Extract the (x, y) coordinate from the center of the cell holding the provided text.  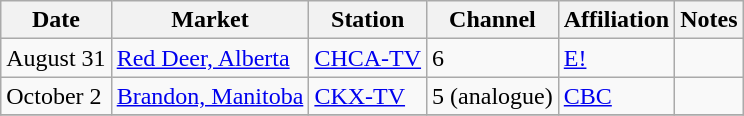
CBC (616, 96)
CHCA-TV (368, 58)
CKX-TV (368, 96)
October 2 (56, 96)
Station (368, 20)
August 31 (56, 58)
Affiliation (616, 20)
E! (616, 58)
Notes (709, 20)
Market (210, 20)
Brandon, Manitoba (210, 96)
Date (56, 20)
Channel (493, 20)
5 (analogue) (493, 96)
Red Deer, Alberta (210, 58)
6 (493, 58)
